Identify which cell holds the provided text, then report its [x, y] central coordinate. 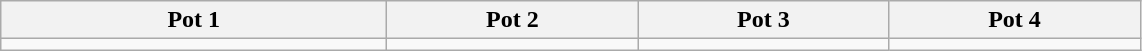
Pot 2 [512, 20]
Pot 3 [764, 20]
Pot 1 [194, 20]
Pot 4 [1014, 20]
